Pinpoint the cell where the given text exists, returning its [x, y] midpoint coordinate. 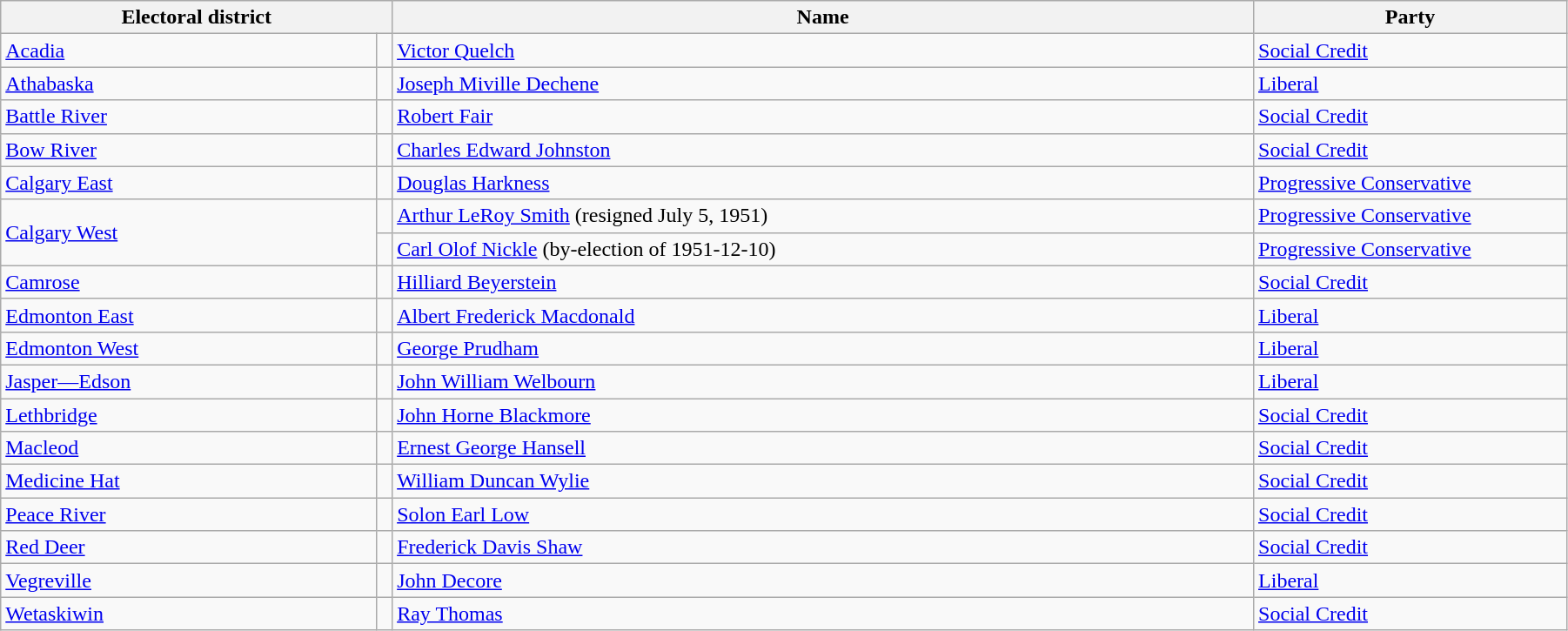
Arthur LeRoy Smith (resigned July 5, 1951) [823, 216]
Solon Earl Low [823, 514]
Joseph Miville Dechene [823, 84]
Lethbridge [189, 415]
John William Welbourn [823, 381]
Frederick Davis Shaw [823, 547]
Jasper—Edson [189, 381]
Camrose [189, 282]
William Duncan Wylie [823, 481]
John Decore [823, 581]
Robert Fair [823, 117]
Party [1411, 17]
Peace River [189, 514]
Electoral district [197, 17]
Acadia [189, 50]
Hilliard Beyerstein [823, 282]
Douglas Harkness [823, 183]
Carl Olof Nickle (by-election of 1951-12-10) [823, 249]
Medicine Hat [189, 481]
Calgary East [189, 183]
George Prudham [823, 348]
Edmonton West [189, 348]
Name [823, 17]
Ray Thomas [823, 614]
Bow River [189, 150]
Albert Frederick Macdonald [823, 315]
Wetaskiwin [189, 614]
Edmonton East [189, 315]
John Horne Blackmore [823, 415]
Athabaska [189, 84]
Red Deer [189, 547]
Vegreville [189, 581]
Macleod [189, 448]
Ernest George Hansell [823, 448]
Battle River [189, 117]
Calgary West [189, 232]
Victor Quelch [823, 50]
Charles Edward Johnston [823, 150]
